Detect which cell encompasses the target text, then output its [X, Y] center coordinate. 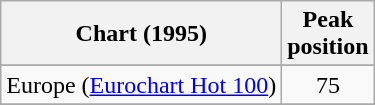
Europe (Eurochart Hot 100) [142, 85]
75 [328, 85]
Chart (1995) [142, 34]
Peakposition [328, 34]
